Pinpoint the cell where the given text exists, returning its (x, y) midpoint coordinate. 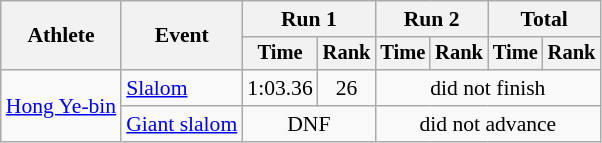
did not advance (488, 124)
1:03.36 (280, 88)
DNF (308, 124)
Hong Ye-bin (61, 106)
Total (544, 19)
Event (182, 36)
Giant slalom (182, 124)
Athlete (61, 36)
did not finish (488, 88)
26 (347, 88)
Run 1 (308, 19)
Run 2 (431, 19)
Slalom (182, 88)
